Provide the (x, y) coordinate of the cell's center where the given text is located.  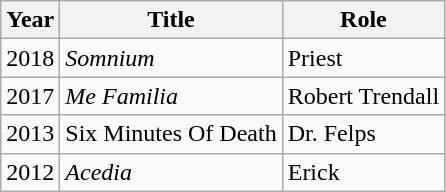
Title (171, 20)
2018 (30, 58)
2013 (30, 134)
Me Familia (171, 96)
Robert Trendall (363, 96)
Priest (363, 58)
Erick (363, 172)
2017 (30, 96)
Role (363, 20)
Six Minutes Of Death (171, 134)
Dr. Felps (363, 134)
Somnium (171, 58)
Year (30, 20)
Acedia (171, 172)
2012 (30, 172)
